Determine the (X, Y) coordinate at the center of the cell enclosing the given text.  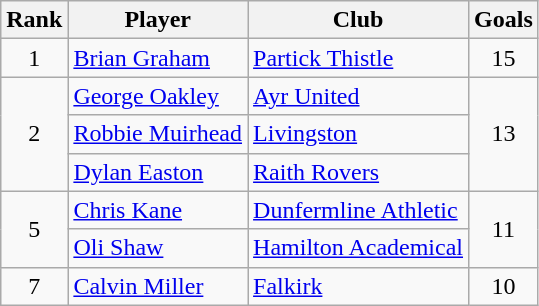
Dylan Easton (158, 172)
Brian Graham (158, 58)
Robbie Muirhead (158, 134)
2 (34, 134)
Chris Kane (158, 210)
Rank (34, 20)
7 (34, 286)
5 (34, 229)
Dunfermline Athletic (358, 210)
Hamilton Academical (358, 248)
1 (34, 58)
Club (358, 20)
Oli Shaw (158, 248)
10 (504, 286)
15 (504, 58)
Falkirk (358, 286)
George Oakley (158, 96)
Calvin Miller (158, 286)
Player (158, 20)
11 (504, 229)
Goals (504, 20)
13 (504, 134)
Raith Rovers (358, 172)
Ayr United (358, 96)
Partick Thistle (358, 58)
Livingston (358, 134)
